Pinpoint the cell where the given text exists, returning its [x, y] midpoint coordinate. 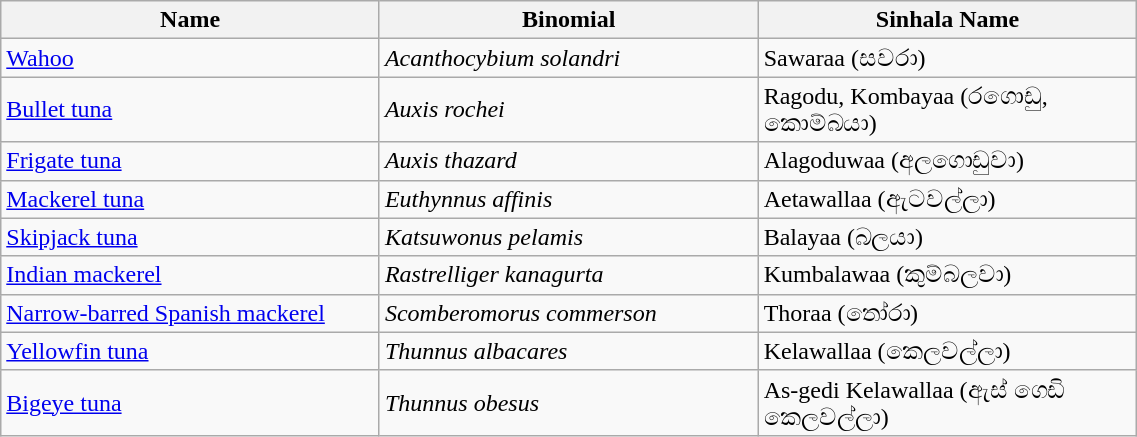
Scomberomorus commerson [568, 313]
Ragodu, Kombayaa (රගොඩු, කොම්බයා) [948, 110]
Narrow-barred Spanish mackerel [190, 313]
Yellowfin tuna [190, 351]
Aetawallaa (ඇටවල්ලා) [948, 199]
Auxis rochei [568, 110]
Acanthocybium solandri [568, 58]
As-gedi Kelawallaa (ඇස් ගෙඩි කෙලවල්ලා) [948, 402]
Bullet tuna [190, 110]
Rastrelliger kanagurta [568, 275]
Balayaa (බලයා) [948, 237]
Wahoo [190, 58]
Thunnus albacares [568, 351]
Sinhala Name [948, 20]
Euthynnus affinis [568, 199]
Auxis thazard [568, 161]
Alagoduwaa (අලගොඩුවා) [948, 161]
Frigate tuna [190, 161]
Thunnus obesus [568, 402]
Katsuwonus pelamis [568, 237]
Indian mackerel [190, 275]
Name [190, 20]
Kumbalawaa (කුම්බලවා) [948, 275]
Sawaraa (සවරා) [948, 58]
Thoraa (තෝරා) [948, 313]
Skipjack tuna [190, 237]
Kelawallaa (කෙලවල්ලා) [948, 351]
Binomial [568, 20]
Bigeye tuna [190, 402]
Mackerel tuna [190, 199]
